Scan for the cell matching the given text and deliver its (X, Y) coordinate at center. 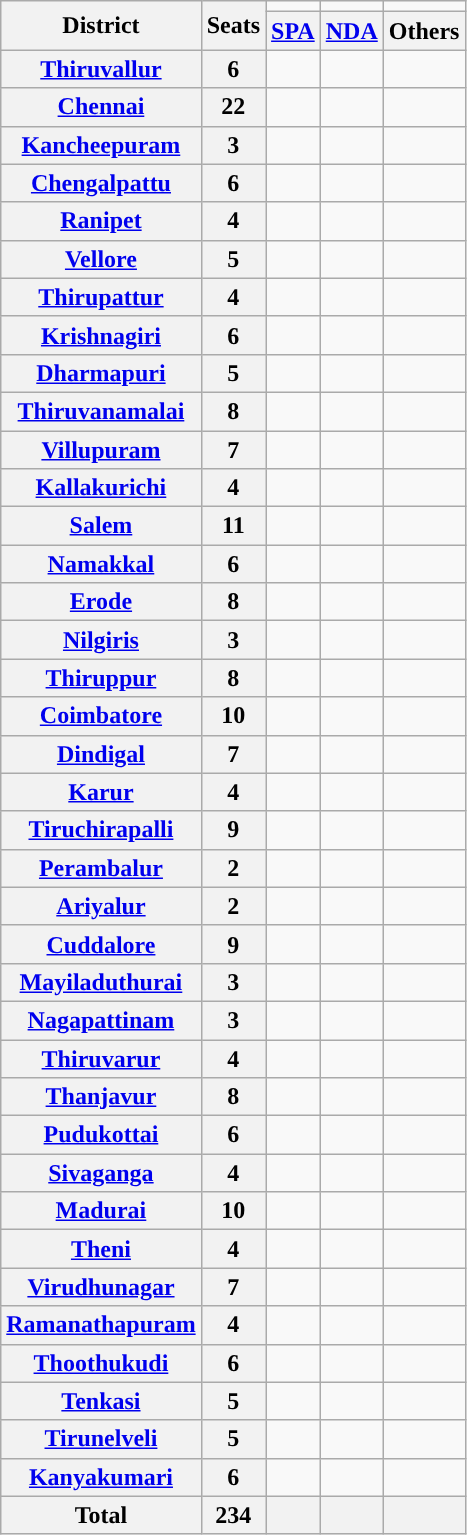
Dharmapuri (101, 373)
234 (233, 1515)
Thiruvanamalai (101, 411)
Tenkasi (101, 1401)
Kallakurichi (101, 488)
Cuddalore (101, 944)
Total (101, 1515)
Dindigal (101, 754)
Kancheepuram (101, 145)
Ariyalur (101, 906)
Ranipet (101, 221)
Mayiladuthurai (101, 982)
Ramanathapuram (101, 1325)
Virudhunagar (101, 1287)
Kanyakumari (101, 1477)
Tirunelveli (101, 1439)
Pudukottai (101, 1135)
Thiruvarur (101, 1059)
Madurai (101, 1211)
Namakkal (101, 564)
Perambalur (101, 868)
Sivaganga (101, 1173)
Thiruvallur (101, 69)
Thirupattur (101, 297)
Nilgiris (101, 640)
Nagapattinam (101, 1020)
22 (233, 107)
Erode (101, 602)
Salem (101, 526)
Thiruppur (101, 678)
District (101, 26)
Thanjavur (101, 1097)
Karur (101, 792)
Theni (101, 1249)
Others (424, 31)
Thoothukudi (101, 1363)
NDA (352, 31)
SPA (294, 31)
Vellore (101, 259)
Seats (233, 26)
Chennai (101, 107)
Villupuram (101, 449)
Krishnagiri (101, 335)
Tiruchirapalli (101, 830)
Coimbatore (101, 716)
Chengalpattu (101, 183)
11 (233, 526)
